Detect which cell encompasses the target text, then output its (X, Y) center coordinate. 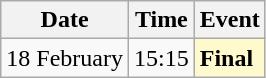
Date (65, 20)
Final (230, 58)
Event (230, 20)
18 February (65, 58)
Time (161, 20)
15:15 (161, 58)
